Pinpoint the cell where the given text exists, returning its (x, y) midpoint coordinate. 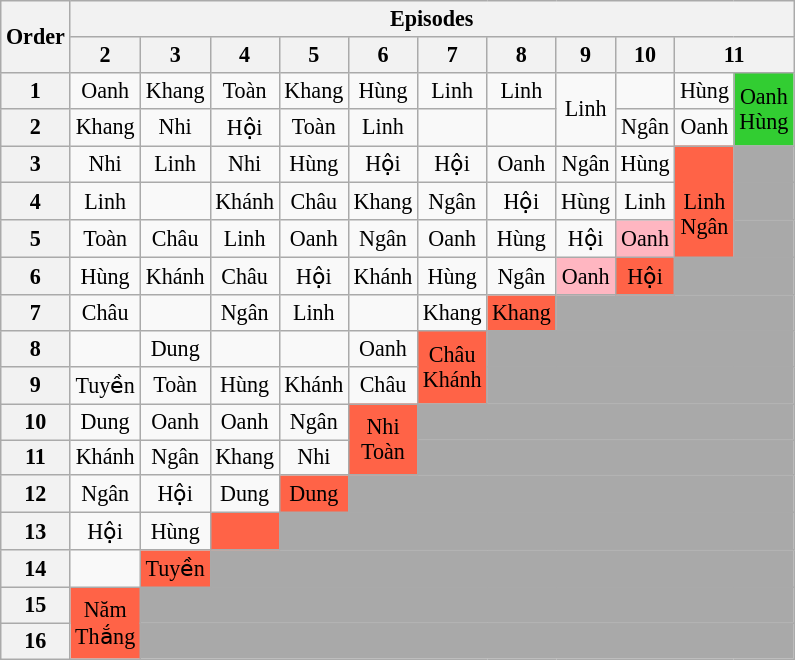
LinhNgân (704, 201)
ChâuKhánh (452, 366)
15 (36, 605)
16 (36, 641)
13 (36, 530)
Order (36, 36)
NhiToàn (382, 439)
OanhHùng (764, 108)
NămThắng (105, 623)
12 (36, 494)
1 (36, 90)
Episodes (432, 18)
14 (36, 568)
